Identify which cell holds the provided text, then report its (x, y) central coordinate. 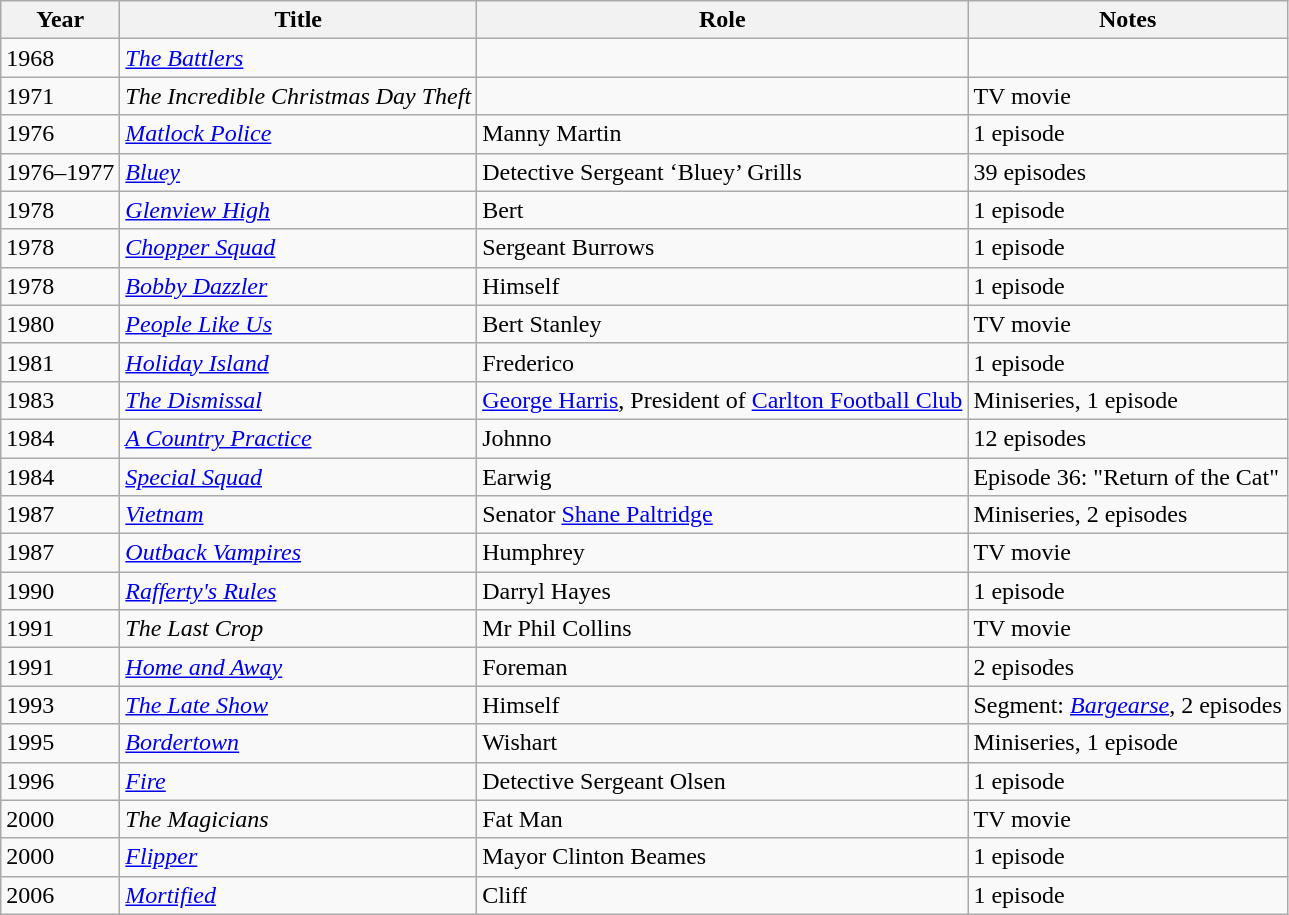
Earwig (722, 477)
Bordertown (298, 743)
Detective Sergeant Olsen (722, 781)
Foreman (722, 667)
Mayor Clinton Beames (722, 857)
People Like Us (298, 324)
Johnno (722, 438)
Outback Vampires (298, 553)
12 episodes (1128, 438)
1968 (60, 58)
Episode 36: "Return of the Cat" (1128, 477)
Miniseries, 2 episodes (1128, 515)
Darryl Hayes (722, 591)
1971 (60, 96)
The Incredible Christmas Day Theft (298, 96)
Fat Man (722, 819)
The Late Show (298, 705)
The Dismissal (298, 400)
Bert (722, 210)
Humphrey (722, 553)
A Country Practice (298, 438)
1993 (60, 705)
Fire (298, 781)
1976–1977 (60, 172)
1981 (60, 362)
1983 (60, 400)
Bobby Dazzler (298, 286)
Matlock Police (298, 134)
Wishart (722, 743)
Mr Phil Collins (722, 629)
Mortified (298, 895)
1995 (60, 743)
Year (60, 20)
Special Squad (298, 477)
1980 (60, 324)
1996 (60, 781)
Notes (1128, 20)
2 episodes (1128, 667)
Senator Shane Paltridge (722, 515)
George Harris, President of Carlton Football Club (722, 400)
The Battlers (298, 58)
The Last Crop (298, 629)
Title (298, 20)
Segment: Bargearse, 2 episodes (1128, 705)
1976 (60, 134)
Home and Away (298, 667)
2006 (60, 895)
Cliff (722, 895)
Sergeant Burrows (722, 248)
The Magicians (298, 819)
Vietnam (298, 515)
39 episodes (1128, 172)
Glenview High (298, 210)
Detective Sergeant ‘Bluey’ Grills (722, 172)
Role (722, 20)
Bluey (298, 172)
Holiday Island (298, 362)
Chopper Squad (298, 248)
1990 (60, 591)
Rafferty's Rules (298, 591)
Flipper (298, 857)
Manny Martin (722, 134)
Bert Stanley (722, 324)
Frederico (722, 362)
